Pinpoint the cell where the given text exists, returning its [x, y] midpoint coordinate. 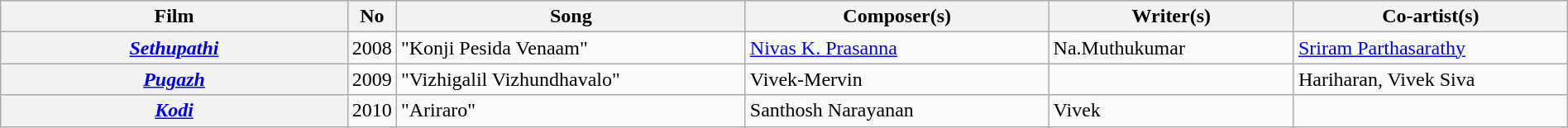
"Konji Pesida Venaam" [571, 48]
Sriram Parthasarathy [1431, 48]
"Vizhigalil Vizhundhavalo" [571, 79]
Vivek-Mervin [896, 79]
Kodi [174, 111]
Na.Muthukumar [1171, 48]
Pugazh [174, 79]
Santhosh Narayanan [896, 111]
2009 [372, 79]
Sethupathi [174, 48]
2010 [372, 111]
Vivek [1171, 111]
Writer(s) [1171, 17]
Co-artist(s) [1431, 17]
Nivas K. Prasanna [896, 48]
Film [174, 17]
No [372, 17]
2008 [372, 48]
Composer(s) [896, 17]
Hariharan, Vivek Siva [1431, 79]
Song [571, 17]
"Ariraro" [571, 111]
